From the cell containing the given text, extract its center point as [x, y] coordinate. 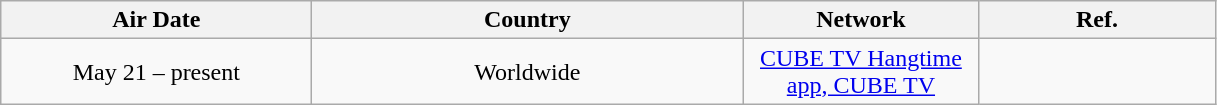
CUBE TV Hangtime app, CUBE TV [861, 72]
Air Date [156, 20]
Network [861, 20]
Ref. [1097, 20]
Country [528, 20]
May 21 – present [156, 72]
Worldwide [528, 72]
